Extract the (x, y) coordinate from the center of the cell holding the provided text.  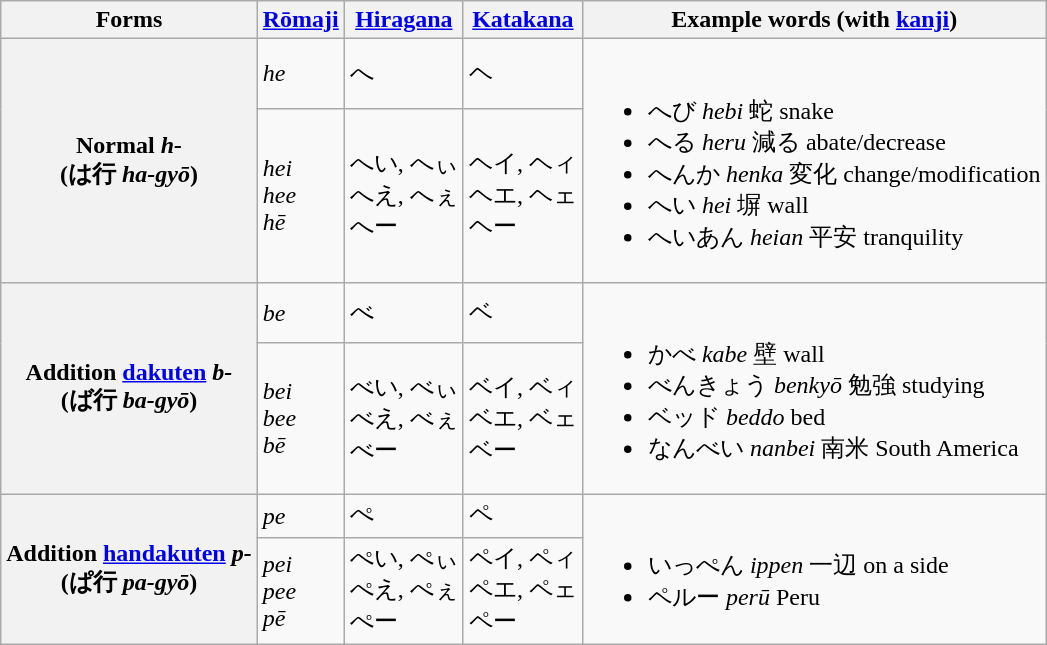
Example words (with kanji) (814, 20)
heiheehē (300, 196)
Addition handakuten p-(ぱ行 pa-gyō) (129, 568)
ぺい, ぺぃぺえ, ぺぇぺー (404, 590)
Forms (129, 20)
ヘ (522, 74)
peipeepē (300, 590)
be (300, 312)
ベ (522, 312)
Addition dakuten b-(ば行 ba-gyō) (129, 388)
へい, へぃへえ, へぇへー (404, 196)
ヘイ, ヘィヘエ, ヘェヘー (522, 196)
べい, べぃべえ, べぇべー (404, 418)
he (300, 74)
いっぺん ippen 一辺 on a sideペルー perū Peru (814, 568)
ベイ, ベィベエ, ベェベー (522, 418)
pe (300, 516)
へ (404, 74)
beibeebē (300, 418)
Normal h-(は行 ha-gyō) (129, 161)
Katakana (522, 20)
かべ kabe 壁 wallべんきょう benkyō 勉強 studyingベッド beddo bedなんべい nanbei 南米 South America (814, 388)
ぺ (404, 516)
ペイ, ペィペエ, ペェペー (522, 590)
ペ (522, 516)
Rōmaji (300, 20)
へび hebi 蛇 snakeへる heru 減る abate/decreaseへんか henka 変化 change/modificationへい hei 塀 wallへいあん heian 平安 tranquility (814, 161)
Hiragana (404, 20)
べ (404, 312)
